Scan for the cell matching the given text and deliver its [X, Y] coordinate at center. 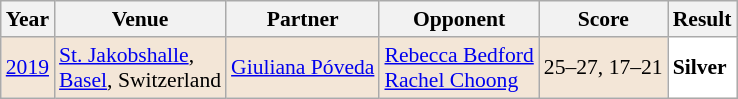
Score [604, 19]
25–27, 17–21 [604, 68]
2019 [28, 68]
St. Jakobshalle,Basel, Switzerland [140, 68]
Rebecca Bedford Rachel Choong [458, 68]
Opponent [458, 19]
Silver [702, 68]
Result [702, 19]
Year [28, 19]
Venue [140, 19]
Giuliana Póveda [302, 68]
Partner [302, 19]
